Extract the [X, Y] coordinate from the center of the cell holding the provided text.  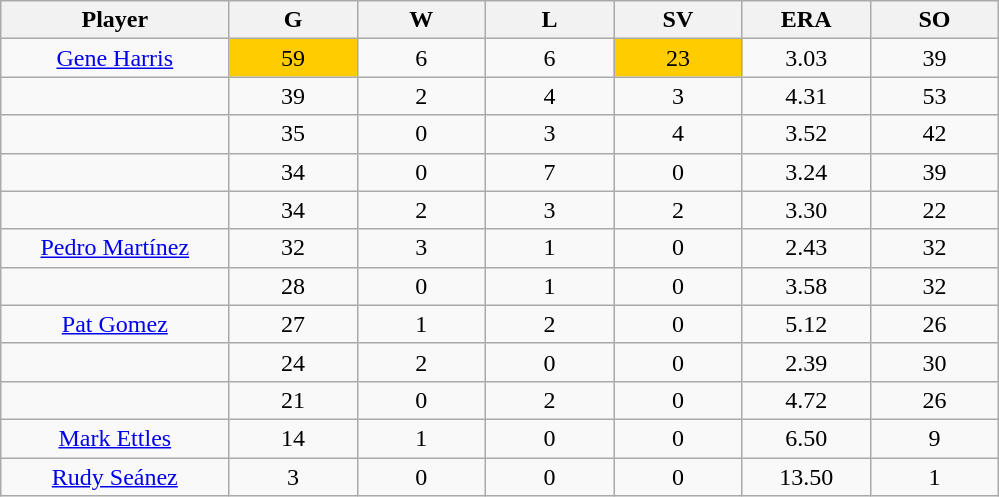
Gene Harris [115, 58]
G [293, 20]
30 [934, 362]
W [421, 20]
7 [549, 172]
Mark Ettles [115, 438]
5.12 [806, 324]
SV [678, 20]
4.72 [806, 400]
3.52 [806, 134]
SO [934, 20]
Pedro Martínez [115, 248]
Rudy Seánez [115, 477]
21 [293, 400]
59 [293, 58]
28 [293, 286]
42 [934, 134]
Pat Gomez [115, 324]
27 [293, 324]
3.03 [806, 58]
4.31 [806, 96]
3.58 [806, 286]
13.50 [806, 477]
14 [293, 438]
2.39 [806, 362]
L [549, 20]
24 [293, 362]
3.30 [806, 210]
6.50 [806, 438]
9 [934, 438]
3.24 [806, 172]
22 [934, 210]
35 [293, 134]
ERA [806, 20]
53 [934, 96]
2.43 [806, 248]
23 [678, 58]
Player [115, 20]
